Return (X, Y) of the center of cell containing provided text 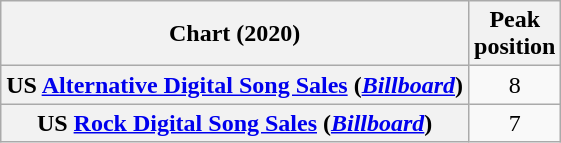
7 (515, 123)
Peakposition (515, 34)
US Alternative Digital Song Sales (Billboard) (235, 85)
8 (515, 85)
US Rock Digital Song Sales (Billboard) (235, 123)
Chart (2020) (235, 34)
